Provide the (X, Y) coordinate of the cell's center where the given text is located.  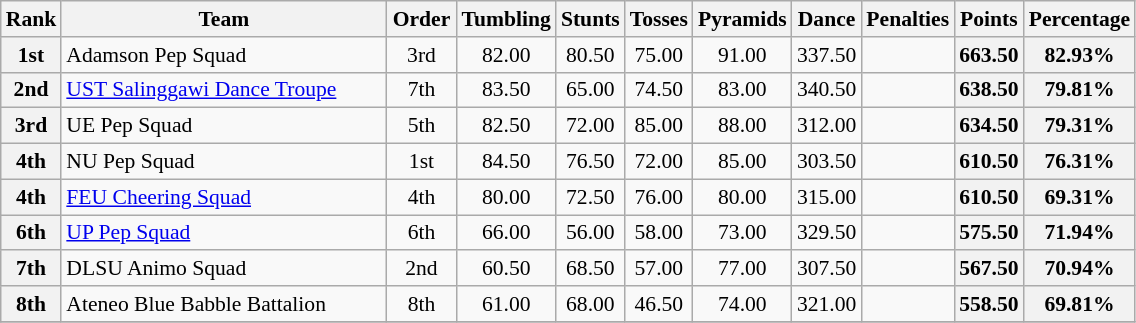
Ateneo Blue Babble Battalion (224, 304)
638.50 (988, 90)
65.00 (590, 90)
307.50 (826, 269)
5th (421, 126)
Tumbling (506, 19)
74.50 (659, 90)
Tosses (659, 19)
69.31% (1080, 197)
315.00 (826, 197)
303.50 (826, 162)
329.50 (826, 233)
72.50 (590, 197)
71.94% (1080, 233)
312.00 (826, 126)
56.00 (590, 233)
80.50 (590, 55)
83.00 (742, 90)
58.00 (659, 233)
575.50 (988, 233)
Dance (826, 19)
68.50 (590, 269)
76.00 (659, 197)
66.00 (506, 233)
340.50 (826, 90)
57.00 (659, 269)
Rank (32, 19)
82.00 (506, 55)
91.00 (742, 55)
567.50 (988, 269)
60.50 (506, 269)
FEU Cheering Squad (224, 197)
70.94% (1080, 269)
79.31% (1080, 126)
74.00 (742, 304)
558.50 (988, 304)
68.00 (590, 304)
69.81% (1080, 304)
321.00 (826, 304)
76.50 (590, 162)
61.00 (506, 304)
83.50 (506, 90)
Penalties (908, 19)
663.50 (988, 55)
Adamson Pep Squad (224, 55)
76.31% (1080, 162)
Order (421, 19)
NU Pep Squad (224, 162)
77.00 (742, 269)
DLSU Animo Squad (224, 269)
75.00 (659, 55)
337.50 (826, 55)
Team (224, 19)
46.50 (659, 304)
Points (988, 19)
UP Pep Squad (224, 233)
634.50 (988, 126)
Pyramids (742, 19)
Stunts (590, 19)
84.50 (506, 162)
Percentage (1080, 19)
82.93% (1080, 55)
UE Pep Squad (224, 126)
79.81% (1080, 90)
88.00 (742, 126)
UST Salinggawi Dance Troupe (224, 90)
82.50 (506, 126)
73.00 (742, 233)
